From the cell containing the given text, extract its center point as [x, y] coordinate. 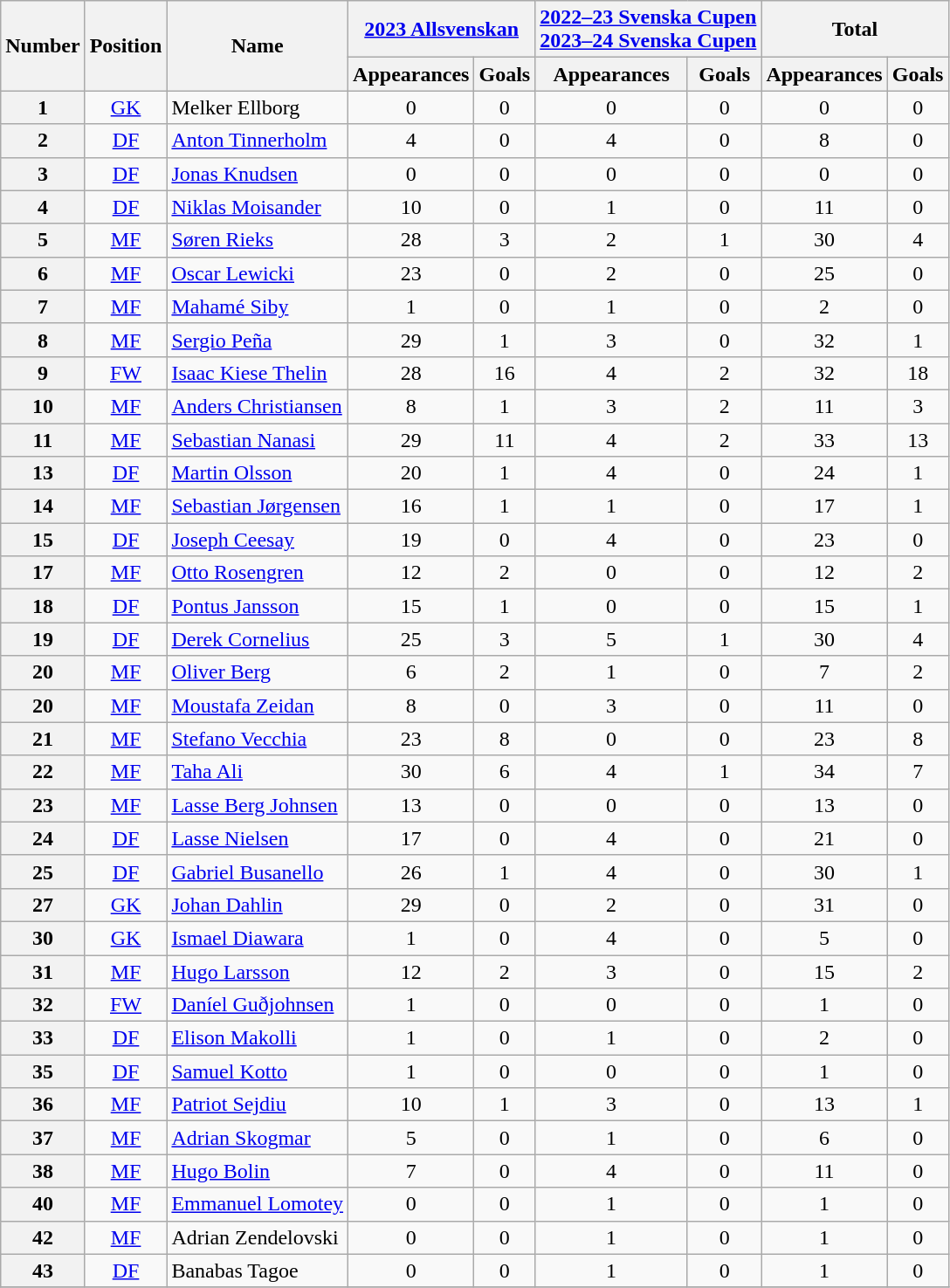
38 [43, 1171]
Sebastian Nanasi [258, 439]
Derek Cornelius [258, 639]
42 [43, 1237]
Ismael Diawara [258, 938]
Søren Rieks [258, 240]
9 [43, 373]
37 [43, 1138]
Patriot Sejdiu [258, 1105]
Sergio Peña [258, 340]
2023 Allsvenskan [442, 30]
Emmanuel Lomotey [258, 1204]
Hugo Bolin [258, 1171]
35 [43, 1071]
Stefano Vecchia [258, 739]
Taha Ali [258, 772]
Pontus Jansson [258, 606]
Total [855, 30]
Lasse Berg Johnsen [258, 805]
14 [43, 506]
Hugo Larsson [258, 972]
Johan Dahlin [258, 905]
Lasse Nielsen [258, 838]
Niklas Moisander [258, 207]
Sebastian Jørgensen [258, 506]
40 [43, 1204]
43 [43, 1271]
Jonas Knudsen [258, 174]
36 [43, 1105]
Samuel Kotto [258, 1071]
Adrian Skogmar [258, 1138]
Joseph Ceesay [258, 540]
22 [43, 772]
Position [126, 45]
27 [43, 905]
Daníel Guðjohnsen [258, 1005]
Oliver Berg [258, 672]
Oscar Lewicki [258, 273]
Anders Christiansen [258, 406]
Moustafa Zeidan [258, 706]
Otto Rosengren [258, 573]
Gabriel Busanello [258, 871]
Elison Makolli [258, 1038]
Mahamé Siby [258, 307]
2022–23 Svenska Cupen2023–24 Svenska Cupen [648, 30]
34 [824, 772]
Melker Ellborg [258, 107]
Adrian Zendelovski [258, 1237]
Banabas Tagoe [258, 1271]
Anton Tinnerholm [258, 141]
Number [43, 45]
Name [258, 45]
26 [411, 871]
Isaac Kiese Thelin [258, 373]
Martin Olsson [258, 473]
